Determine the (x, y) coordinate at the center of the cell enclosing the given text.  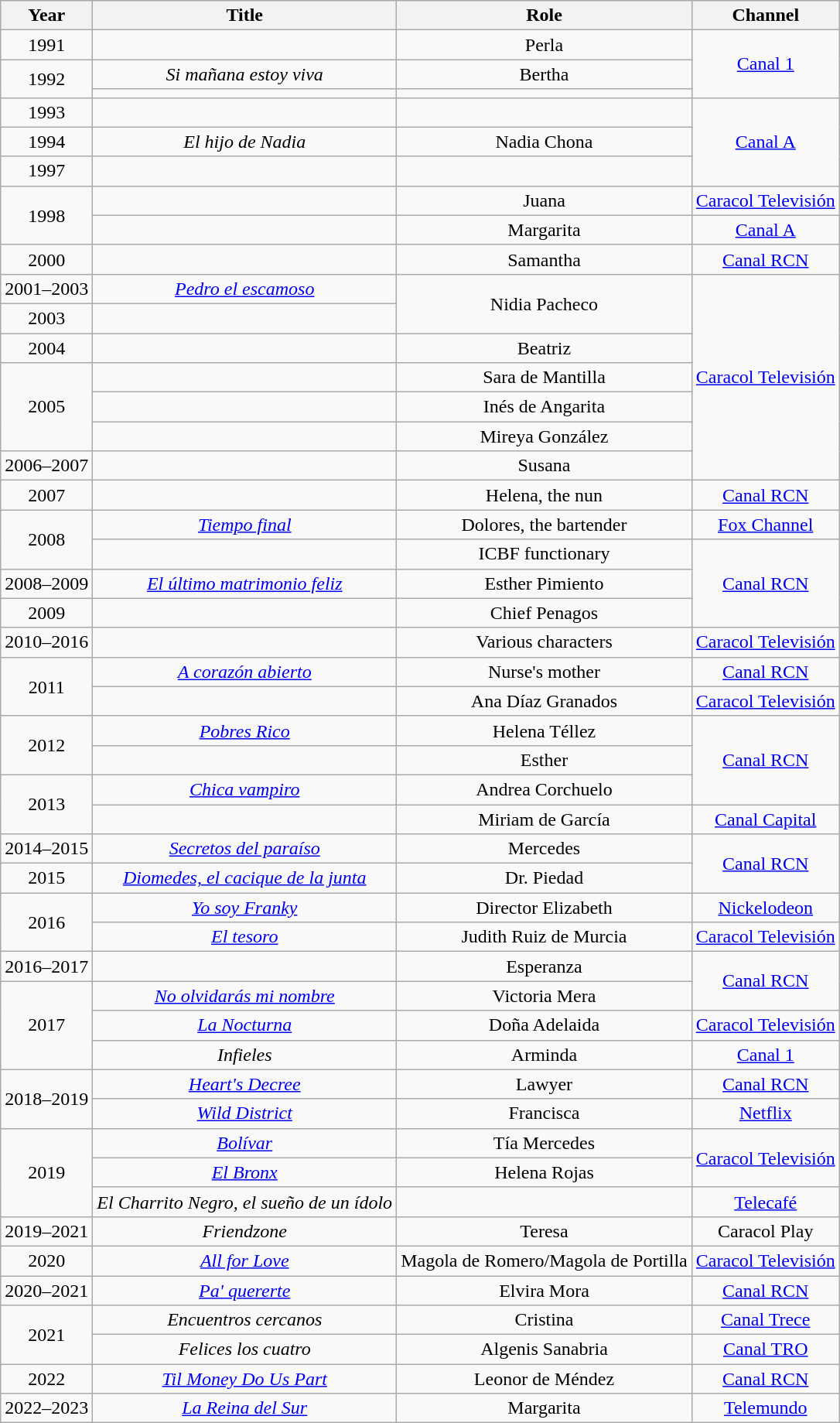
1992 (46, 79)
Leonor de Méndez (545, 1379)
Inés de Angarita (545, 407)
Canal Capital (766, 819)
Si mañana estoy viva (244, 74)
Friendzone (244, 1231)
2011 (46, 686)
2019 (46, 1172)
Ana Díaz Granados (545, 701)
Algenis Sanabria (545, 1349)
2014–2015 (46, 849)
Elvira Mora (545, 1290)
2007 (46, 495)
Esperanza (545, 966)
Teresa (545, 1231)
El tesoro (244, 937)
Fox Channel (766, 525)
Dolores, the bartender (545, 525)
Felices los cuatro (244, 1349)
Various characters (545, 642)
2003 (46, 318)
Director Elizabeth (545, 908)
Caracol Play (766, 1231)
2005 (46, 407)
Telecafé (766, 1202)
2001–2003 (46, 289)
Helena Rojas (545, 1172)
Secretos del paraíso (244, 849)
Doña Adelaida (545, 1025)
1998 (46, 215)
1997 (46, 171)
2009 (46, 613)
Francisca (545, 1113)
Canal Trece (766, 1320)
2004 (46, 347)
Esther (545, 760)
2021 (46, 1335)
2010–2016 (46, 642)
Role (545, 15)
El Charrito Negro, el sueño de un ídolo (244, 1202)
1993 (46, 112)
2000 (46, 259)
Canal TRO (766, 1349)
El Bronx (244, 1172)
Miriam de García (545, 819)
Dr. Piedad (545, 878)
Lawyer (545, 1084)
Nurse's mother (545, 672)
Bolívar (244, 1143)
2008 (46, 539)
2006–2007 (46, 466)
2020–2021 (46, 1290)
1994 (46, 142)
Channel (766, 15)
Perla (545, 45)
Year (46, 15)
Judith Ruiz de Murcia (545, 937)
No olvidarás mi nombre (244, 996)
La Nocturna (244, 1025)
Magola de Romero/Magola de Portilla (545, 1261)
Netflix (766, 1113)
2017 (46, 1025)
2016 (46, 922)
Bertha (545, 74)
El último matrimonio feliz (244, 583)
Mireya González (545, 436)
2019–2021 (46, 1231)
Heart's Decree (244, 1084)
Samantha (545, 259)
Victoria Mera (545, 996)
Susana (545, 466)
Helena Téllez (545, 730)
Pobres Rico (244, 730)
Esther Pimiento (545, 583)
All for Love (244, 1261)
1991 (46, 45)
Andrea Corchuelo (545, 789)
2015 (46, 878)
Yo soy Franky (244, 908)
Sara de Mantilla (545, 378)
Tiempo final (244, 525)
ICBF functionary (545, 554)
2018–2019 (46, 1099)
Arminda (545, 1055)
Tía Mercedes (545, 1143)
Diomedes, el cacique de la junta (244, 878)
Wild District (244, 1113)
2012 (46, 745)
Encuentros cercanos (244, 1320)
2013 (46, 804)
Nickelodeon (766, 908)
2008–2009 (46, 583)
Pa' quererte (244, 1290)
Mercedes (545, 849)
El hijo de Nadia (244, 142)
Pedro el escamoso (244, 289)
Title (244, 15)
Til Money Do Us Part (244, 1379)
A corazón abierto (244, 672)
Beatriz (545, 347)
Nadia Chona (545, 142)
Chief Penagos (545, 613)
Cristina (545, 1320)
2016–2017 (46, 966)
La Reina del Sur (244, 1408)
Telemundo (766, 1408)
2022–2023 (46, 1408)
2020 (46, 1261)
Chica vampiro (244, 789)
Nidia Pacheco (545, 303)
Juana (545, 200)
Infieles (244, 1055)
Helena, the nun (545, 495)
2022 (46, 1379)
